Identify which cell holds the provided text, then report its (x, y) central coordinate. 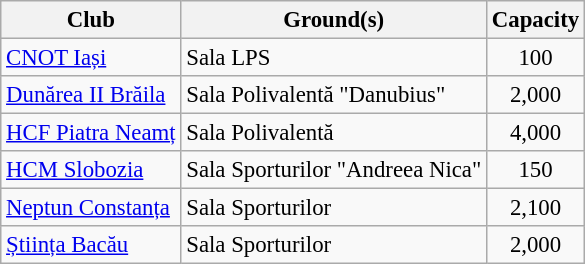
Sala Polivalentă "Danubius" (334, 95)
150 (536, 170)
Club (91, 20)
Dunărea II Brăila (91, 95)
100 (536, 58)
Sala Polivalentă (334, 133)
CNOT Iași (91, 58)
HCM Slobozia (91, 170)
4,000 (536, 133)
Sala LPS (334, 58)
2,100 (536, 208)
Ground(s) (334, 20)
HCF Piatra Neamț (91, 133)
Neptun Constanța (91, 208)
Știința Bacău (91, 245)
Sala Sporturilor "Andreea Nica" (334, 170)
Capacity (536, 20)
